Return [X, Y] of the center of cell containing provided text 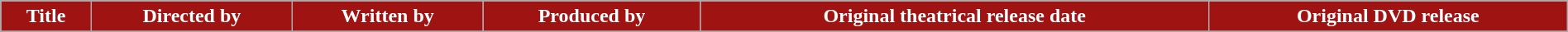
Produced by [592, 16]
Title [46, 16]
Original DVD release [1388, 16]
Original theatrical release date [954, 16]
Written by [387, 16]
Directed by [192, 16]
